Capture the cell that displays the provided text and extract its [x, y] central coordinate. 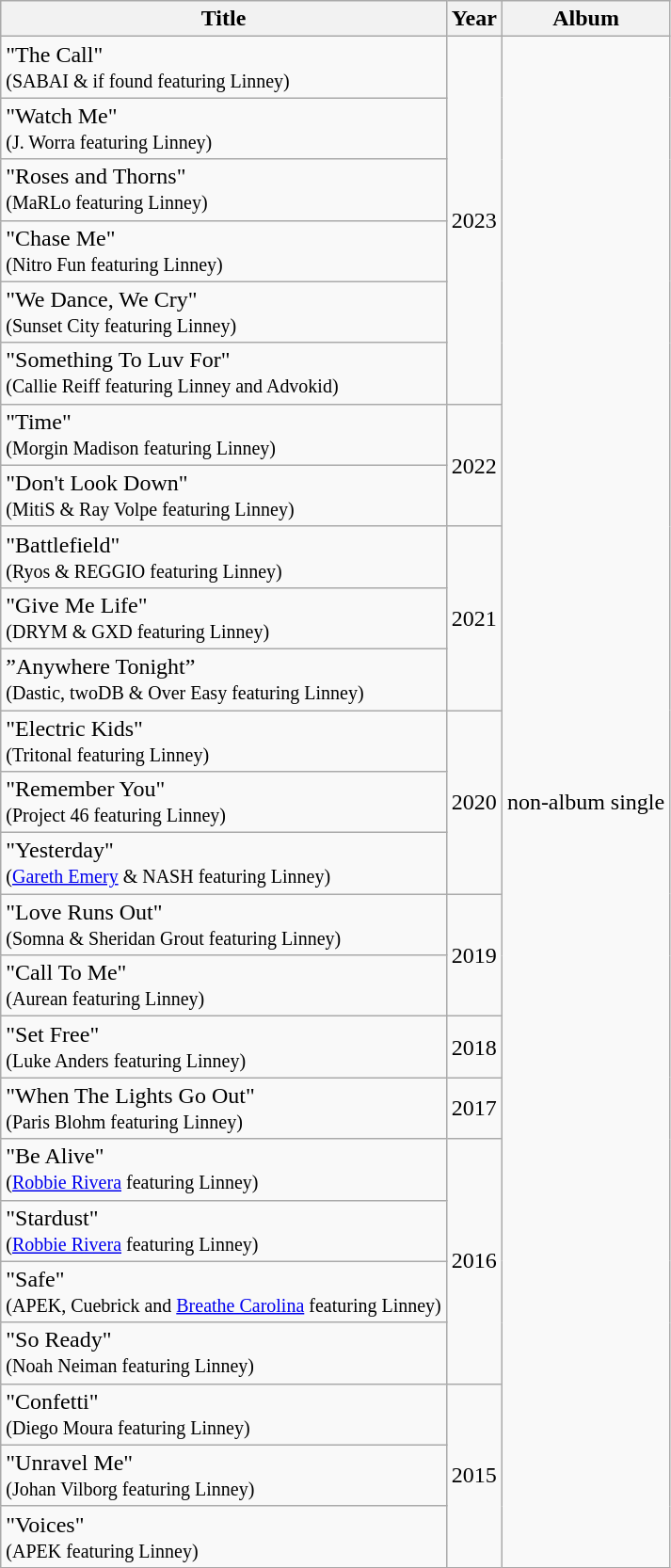
"Yesterday"(Gareth Emery & NASH featuring Linney) [224, 864]
"Electric Kids"(Tritonal featuring Linney) [224, 740]
"Give Me Life"(DRYM & GXD featuring Linney) [224, 617]
"Safe"(APEK, Cuebrick and Breathe Carolina featuring Linney) [224, 1291]
"Set Free"(Luke Anders featuring Linney) [224, 1047]
non-album single [585, 802]
"Don't Look Down"(MitiS & Ray Volpe featuring Linney) [224, 495]
Album [585, 19]
"Unravel Me"(Johan Vilborg featuring Linney) [224, 1476]
"Chase Me"(Nitro Fun featuring Linney) [224, 250]
"Call To Me"(Aurean featuring Linney) [224, 986]
Title [224, 19]
2020 [474, 802]
"Stardust"(Robbie Rivera featuring Linney) [224, 1231]
"So Ready"(Noah Neiman featuring Linney) [224, 1353]
2018 [474, 1047]
"Voices"(APEK featuring Linney) [224, 1536]
"The Call"(SABAI & if found featuring Linney) [224, 68]
2021 [474, 617]
”Anywhere Tonight”(Dastic, twoDB & Over Easy featuring Linney) [224, 680]
"We Dance, We Cry"(Sunset City featuring Linney) [224, 312]
"Be Alive"(Robbie Rivera featuring Linney) [224, 1169]
2022 [474, 465]
2015 [474, 1476]
2023 [474, 220]
"Remember You"(Project 46 featuring Linney) [224, 802]
Year [474, 19]
"Roses and Thorns"(MaRLo featuring Linney) [224, 190]
2019 [474, 955]
"Battlefield"(Ryos & REGGIO featuring Linney) [224, 557]
"Time"(Morgin Madison featuring Linney) [224, 435]
2017 [474, 1109]
"Love Runs Out"(Somna & Sheridan Grout featuring Linney) [224, 924]
"Confetti"(Diego Moura featuring Linney) [224, 1414]
"When The Lights Go Out"(Paris Blohm featuring Linney) [224, 1109]
"Something To Luv For"(Callie Reiff featuring Linney and Advokid) [224, 373]
2016 [474, 1261]
"Watch Me"(J. Worra featuring Linney) [224, 128]
